Search for the cell housing the specified text and yield its [x, y] center coordinate. 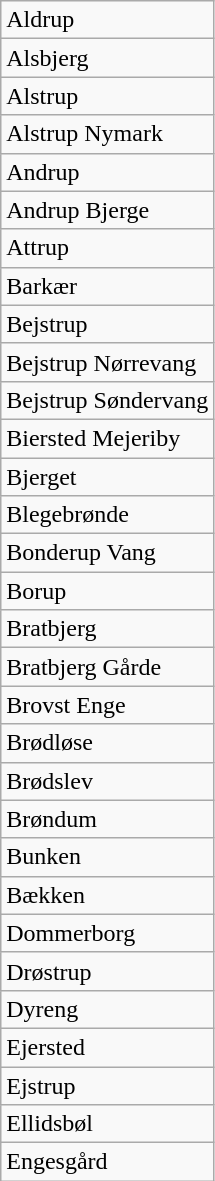
Engesgård [108, 1162]
Andrup [108, 172]
Ellidsbøl [108, 1124]
Brovst Enge [108, 705]
Andrup Bjerge [108, 210]
Ejstrup [108, 1085]
Bratbjerg Gårde [108, 667]
Bunken [108, 857]
Brødløse [108, 743]
Attrup [108, 248]
Dommerborg [108, 933]
Bejstrup [108, 324]
Brøndum [108, 819]
Bækken [108, 895]
Drøstrup [108, 971]
Biersted Mejeriby [108, 438]
Bjerget [108, 477]
Borup [108, 591]
Dyreng [108, 1009]
Ejersted [108, 1047]
Bejstrup Nørrevang [108, 362]
Bratbjerg [108, 629]
Bejstrup Søndervang [108, 400]
Aldrup [108, 20]
Blegebrønde [108, 515]
Brødslev [108, 781]
Barkær [108, 286]
Bonderup Vang [108, 553]
Alsbjerg [108, 58]
Alstrup [108, 96]
Alstrup Nymark [108, 134]
